Return the (x, y) coordinate for the center point of the cell that contains the specified text.  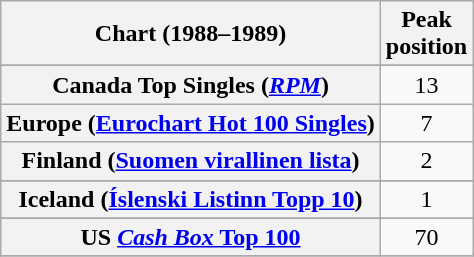
Finland (Suomen virallinen lista) (191, 161)
2 (426, 161)
1 (426, 199)
13 (426, 85)
Iceland (Íslenski Listinn Topp 10) (191, 199)
Peakposition (426, 34)
US Cash Box Top 100 (191, 237)
Chart (1988–1989) (191, 34)
7 (426, 123)
Canada Top Singles (RPM) (191, 85)
70 (426, 237)
Europe (Eurochart Hot 100 Singles) (191, 123)
